Scan for the cell matching the given text and deliver its (X, Y) coordinate at center. 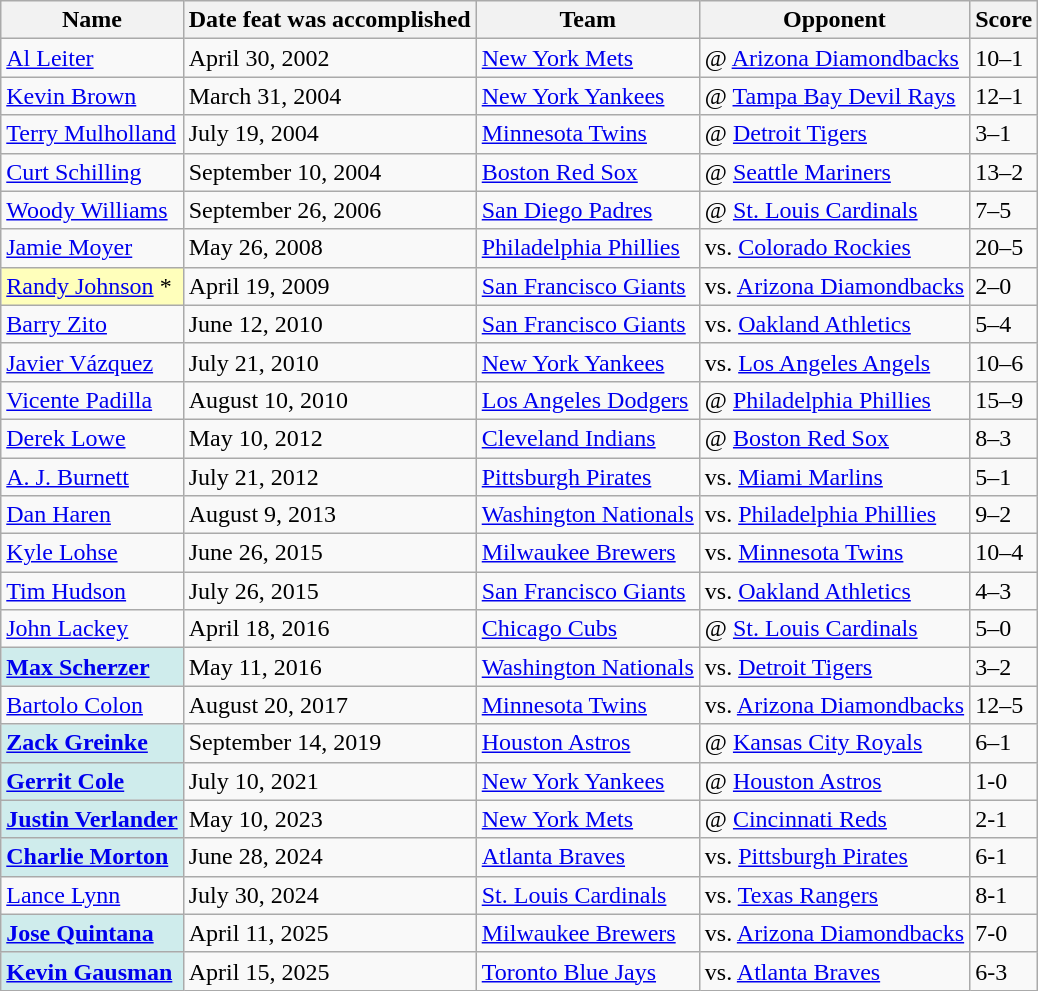
3–1 (1004, 134)
8–3 (1004, 438)
Curt Schilling (92, 172)
Name (92, 20)
Atlanta Braves (588, 857)
May 10, 2012 (330, 438)
April 15, 2025 (330, 971)
July 10, 2021 (330, 781)
@ Seattle Mariners (834, 172)
May 10, 2023 (330, 819)
10–6 (1004, 362)
7-0 (1004, 933)
Team (588, 20)
Pittsburgh Pirates (588, 477)
vs. Atlanta Braves (834, 971)
Jamie Moyer (92, 248)
@ Boston Red Sox (834, 438)
Opponent (834, 20)
Derek Lowe (92, 438)
5–1 (1004, 477)
Woody Williams (92, 210)
6-1 (1004, 857)
Kyle Lohse (92, 553)
May 26, 2008 (330, 248)
St. Louis Cardinals (588, 895)
vs. Minnesota Twins (834, 553)
Bartolo Colon (92, 705)
@ Cincinnati Reds (834, 819)
15–9 (1004, 400)
July 21, 2012 (330, 477)
vs. Colorado Rockies (834, 248)
September 10, 2004 (330, 172)
6–1 (1004, 743)
8-1 (1004, 895)
12–1 (1004, 96)
vs. Texas Rangers (834, 895)
March 31, 2004 (330, 96)
Randy Johnson * (92, 286)
vs. Philadelphia Phillies (834, 515)
6-3 (1004, 971)
7–5 (1004, 210)
Boston Red Sox (588, 172)
Kevin Brown (92, 96)
June 12, 2010 (330, 324)
@ Kansas City Royals (834, 743)
vs. Miami Marlins (834, 477)
Cleveland Indians (588, 438)
5–0 (1004, 629)
John Lackey (92, 629)
September 26, 2006 (330, 210)
Charlie Morton (92, 857)
@ Houston Astros (834, 781)
Justin Verlander (92, 819)
@ Arizona Diamondbacks (834, 58)
June 26, 2015 (330, 553)
Chicago Cubs (588, 629)
Dan Haren (92, 515)
Jose Quintana (92, 933)
Javier Vázquez (92, 362)
Gerrit Cole (92, 781)
July 30, 2024 (330, 895)
Tim Hudson (92, 591)
Los Angeles Dodgers (588, 400)
July 21, 2010 (330, 362)
August 20, 2017 (330, 705)
5–4 (1004, 324)
@ Tampa Bay Devil Rays (834, 96)
Max Scherzer (92, 667)
vs. Pittsburgh Pirates (834, 857)
Al Leiter (92, 58)
4–3 (1004, 591)
San Diego Padres (588, 210)
1-0 (1004, 781)
July 19, 2004 (330, 134)
@ Philadelphia Phillies (834, 400)
Date feat was accomplished (330, 20)
Philadelphia Phillies (588, 248)
Toronto Blue Jays (588, 971)
12–5 (1004, 705)
3–2 (1004, 667)
April 18, 2016 (330, 629)
Barry Zito (92, 324)
20–5 (1004, 248)
@ Detroit Tigers (834, 134)
September 14, 2019 (330, 743)
13–2 (1004, 172)
vs. Detroit Tigers (834, 667)
April 30, 2002 (330, 58)
April 11, 2025 (330, 933)
Terry Mulholland (92, 134)
vs. Los Angeles Angels (834, 362)
Vicente Padilla (92, 400)
9–2 (1004, 515)
July 26, 2015 (330, 591)
A. J. Burnett (92, 477)
April 19, 2009 (330, 286)
Kevin Gausman (92, 971)
June 28, 2024 (330, 857)
Zack Greinke (92, 743)
2–0 (1004, 286)
August 9, 2013 (330, 515)
2-1 (1004, 819)
Lance Lynn (92, 895)
Score (1004, 20)
May 11, 2016 (330, 667)
10–4 (1004, 553)
August 10, 2010 (330, 400)
Houston Astros (588, 743)
10–1 (1004, 58)
